Find where the given text appears and provide that cell's center as [X, Y] coordinate. 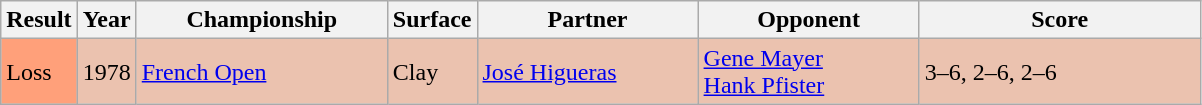
Result [39, 20]
Score [1060, 20]
Loss [39, 72]
Clay [432, 72]
José Higueras [588, 72]
1978 [106, 72]
Surface [432, 20]
Championship [262, 20]
Partner [588, 20]
French Open [262, 72]
Year [106, 20]
Opponent [808, 20]
Gene Mayer Hank Pfister [808, 72]
3–6, 2–6, 2–6 [1060, 72]
